Output the [X, Y] coordinate of the center of the cell containing the given text.  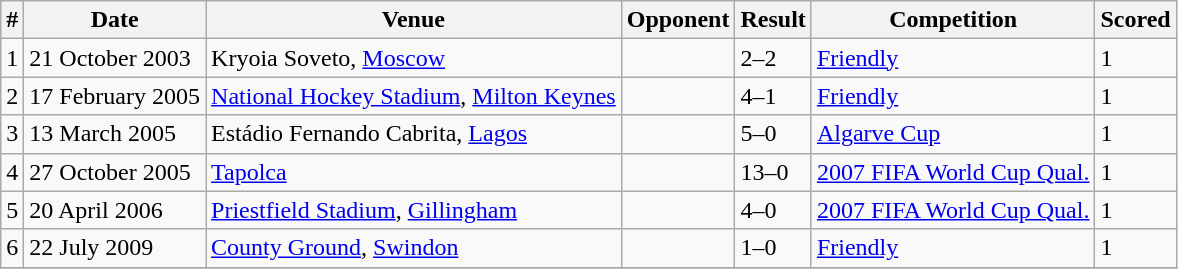
4–1 [773, 96]
4–0 [773, 210]
3 [12, 134]
5–0 [773, 134]
Kryoia Soveto, Moscow [414, 58]
# [12, 20]
2–2 [773, 58]
27 October 2005 [115, 172]
Tapolca [414, 172]
National Hockey Stadium, Milton Keynes [414, 96]
2 [12, 96]
Estádio Fernando Cabrita, Lagos [414, 134]
Result [773, 20]
20 April 2006 [115, 210]
5 [12, 210]
4 [12, 172]
Opponent [678, 20]
Priestfield Stadium, Gillingham [414, 210]
Scored [1136, 20]
21 October 2003 [115, 58]
Competition [953, 20]
1–0 [773, 248]
Venue [414, 20]
County Ground, Swindon [414, 248]
Date [115, 20]
22 July 2009 [115, 248]
13–0 [773, 172]
Algarve Cup [953, 134]
17 February 2005 [115, 96]
13 March 2005 [115, 134]
6 [12, 248]
